Identify which cell holds the provided text, then report its (x, y) central coordinate. 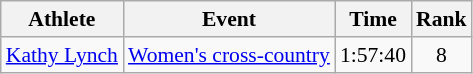
8 (442, 55)
Rank (442, 19)
Time (373, 19)
1:57:40 (373, 55)
Athlete (62, 19)
Event (229, 19)
Kathy Lynch (62, 55)
Women's cross-country (229, 55)
